Find where the given text appears and provide that cell's center as [x, y] coordinate. 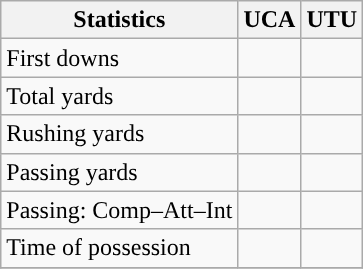
UTU [332, 20]
Rushing yards [120, 134]
First downs [120, 58]
Passing: Comp–Att–Int [120, 210]
Passing yards [120, 172]
Time of possession [120, 248]
Statistics [120, 20]
Total yards [120, 96]
UCA [270, 20]
